Locate the cell with the specified text and output its (X, Y) center coordinate. 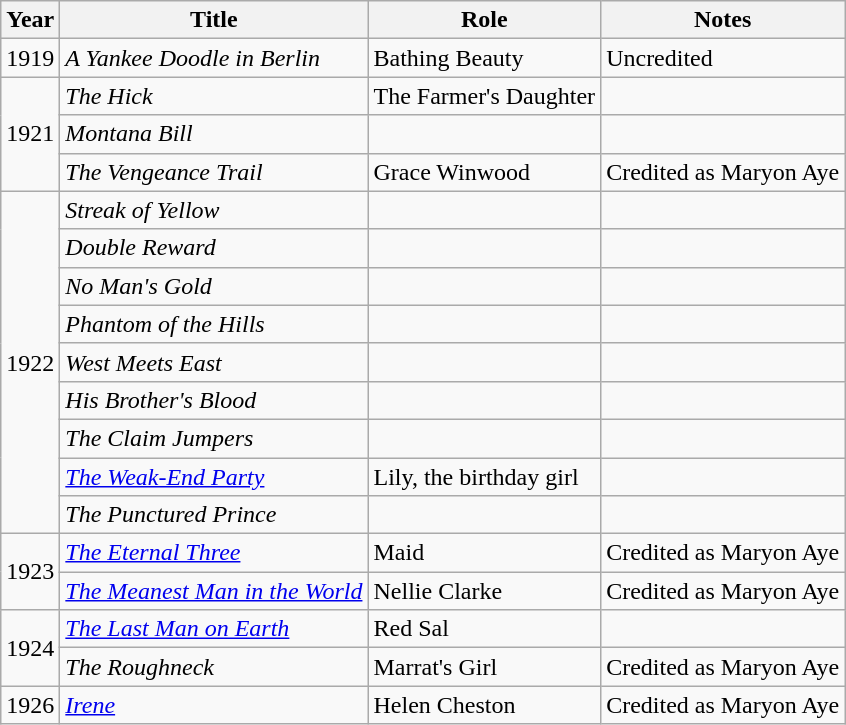
The Claim Jumpers (214, 438)
The Weak-End Party (214, 477)
His Brother's Blood (214, 400)
1922 (30, 362)
Helen Cheston (484, 705)
Irene (214, 705)
Bathing Beauty (484, 58)
Red Sal (484, 629)
Phantom of the Hills (214, 324)
Maid (484, 553)
A Yankee Doodle in Berlin (214, 58)
Marrat's Girl (484, 667)
1924 (30, 648)
The Meanest Man in the World (214, 591)
The Last Man on Earth (214, 629)
1919 (30, 58)
Uncredited (723, 58)
The Vengeance Trail (214, 172)
Notes (723, 20)
Title (214, 20)
1926 (30, 705)
Grace Winwood (484, 172)
Lily, the birthday girl (484, 477)
West Meets East (214, 362)
Double Reward (214, 248)
Streak of Yellow (214, 210)
Montana Bill (214, 134)
The Hick (214, 96)
No Man's Gold (214, 286)
1921 (30, 134)
The Roughneck (214, 667)
Nellie Clarke (484, 591)
The Farmer's Daughter (484, 96)
Role (484, 20)
The Punctured Prince (214, 515)
1923 (30, 572)
Year (30, 20)
The Eternal Three (214, 553)
